Detect which cell encompasses the target text, then output its (x, y) center coordinate. 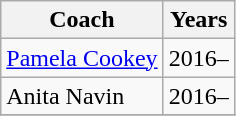
Years (198, 20)
Anita Navin (82, 96)
Coach (82, 20)
Pamela Cookey (82, 58)
